Extract the [X, Y] coordinate from the center of the cell holding the provided text.  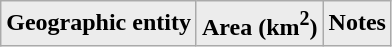
Area (km2) [260, 24]
Notes [357, 24]
Geographic entity [99, 24]
